Locate the cell with the specified text and output its (X, Y) center coordinate. 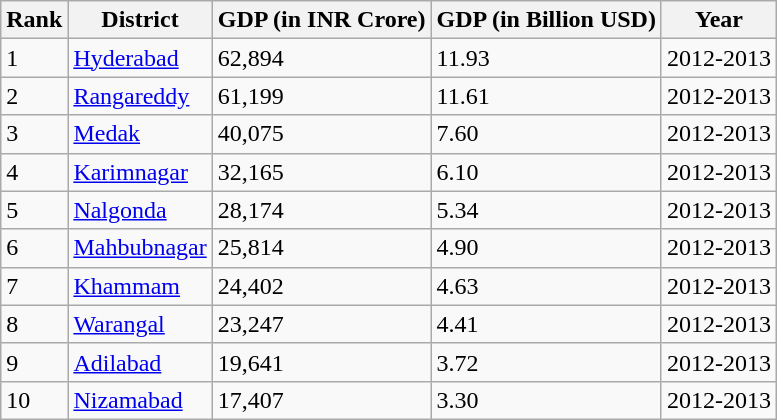
7 (34, 286)
17,407 (322, 400)
5 (34, 210)
6 (34, 248)
4.90 (546, 248)
4 (34, 172)
2 (34, 96)
5.34 (546, 210)
Karimnagar (140, 172)
9 (34, 362)
8 (34, 324)
Hyderabad (140, 58)
District (140, 20)
32,165 (322, 172)
GDP (in INR Crore) (322, 20)
Warangal (140, 324)
11.93 (546, 58)
28,174 (322, 210)
Nizamabad (140, 400)
3 (34, 134)
Khammam (140, 286)
62,894 (322, 58)
Mahbubnagar (140, 248)
Rangareddy (140, 96)
3.72 (546, 362)
4.41 (546, 324)
Adilabad (140, 362)
6.10 (546, 172)
61,199 (322, 96)
11.61 (546, 96)
Medak (140, 134)
Year (718, 20)
Nalgonda (140, 210)
3.30 (546, 400)
19,641 (322, 362)
23,247 (322, 324)
7.60 (546, 134)
24,402 (322, 286)
GDP (in Billion USD) (546, 20)
40,075 (322, 134)
25,814 (322, 248)
4.63 (546, 286)
1 (34, 58)
10 (34, 400)
Rank (34, 20)
